Return the [x, y] coordinate for the center point of the cell that contains the specified text.  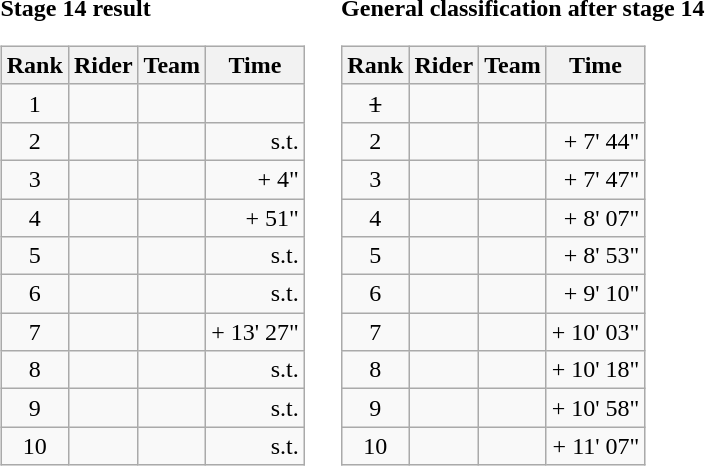
+ 8' 53" [596, 256]
+ 9' 10" [596, 294]
+ 11' 07" [596, 446]
+ 4" [256, 179]
+ 7' 47" [596, 179]
+ 10' 58" [596, 408]
+ 10' 03" [596, 332]
+ 51" [256, 217]
+ 13' 27" [256, 332]
+ 8' 07" [596, 217]
+ 7' 44" [596, 141]
+ 10' 18" [596, 370]
